Return the [X, Y] coordinate for the center point of the cell that contains the specified text.  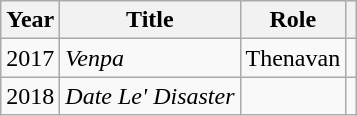
Role [293, 20]
Venpa [150, 58]
Year [30, 20]
Date Le' Disaster [150, 96]
Title [150, 20]
2017 [30, 58]
Thenavan [293, 58]
2018 [30, 96]
